Find where the given text appears and provide that cell's center as [x, y] coordinate. 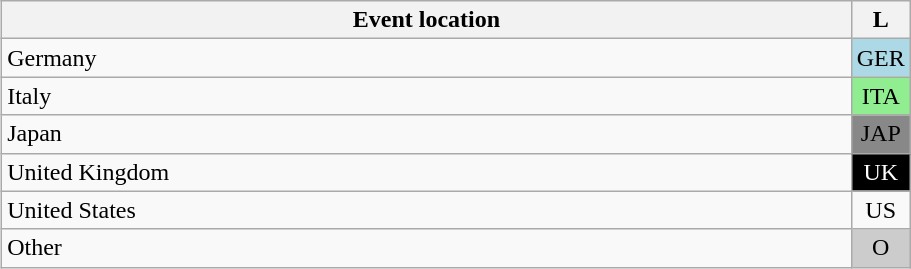
Germany [427, 58]
Event location [427, 20]
United Kingdom [427, 172]
US [880, 210]
GER [880, 58]
O [880, 248]
ITA [880, 96]
UK [880, 172]
United States [427, 210]
L [880, 20]
Other [427, 248]
Japan [427, 134]
JAP [880, 134]
Italy [427, 96]
